Return [X, Y] of the center of cell containing provided text 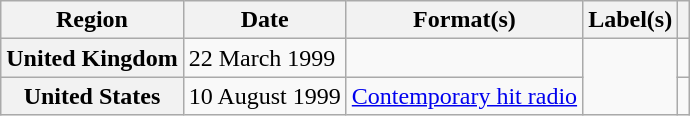
Region [92, 20]
Format(s) [464, 20]
Label(s) [630, 20]
Date [264, 20]
Contemporary hit radio [464, 96]
10 August 1999 [264, 96]
22 March 1999 [264, 58]
United Kingdom [92, 58]
United States [92, 96]
